Locate the cell with the specified text and output its (x, y) center coordinate. 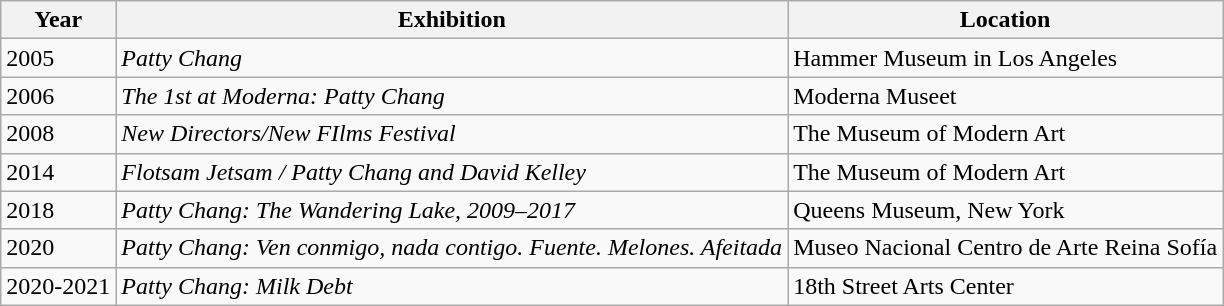
Hammer Museum in Los Angeles (1006, 58)
2018 (58, 210)
Patty Chang (452, 58)
Exhibition (452, 20)
2014 (58, 172)
Patty Chang: Ven conmigo, nada contigo. Fuente. Melones. Afeitada (452, 248)
2006 (58, 96)
Patty Chang: The Wandering Lake, 2009–2017 (452, 210)
Year (58, 20)
Moderna Museet (1006, 96)
Flotsam Jetsam / Patty Chang and David Kelley (452, 172)
2005 (58, 58)
Location (1006, 20)
Queens Museum, New York (1006, 210)
2020-2021 (58, 286)
2020 (58, 248)
18th Street Arts Center (1006, 286)
New Directors/New FIlms Festival (452, 134)
2008 (58, 134)
Museo Nacional Centro de Arte Reina Sofía (1006, 248)
The 1st at Moderna: Patty Chang (452, 96)
Patty Chang: Milk Debt (452, 286)
